Locate the cell with the specified text and output its [x, y] center coordinate. 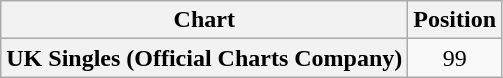
99 [455, 58]
UK Singles (Official Charts Company) [204, 58]
Chart [204, 20]
Position [455, 20]
